Pinpoint the cell where the given text exists, returning its [x, y] midpoint coordinate. 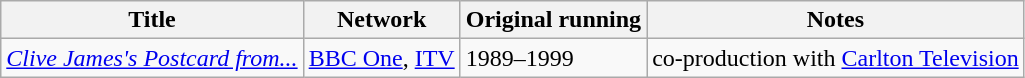
Title [152, 20]
BBC One, ITV [382, 58]
Original running [553, 20]
Notes [836, 20]
Clive James's Postcard from... [152, 58]
1989–1999 [553, 58]
co-production with Carlton Television [836, 58]
Network [382, 20]
